Detect which cell encompasses the target text, then output its [X, Y] center coordinate. 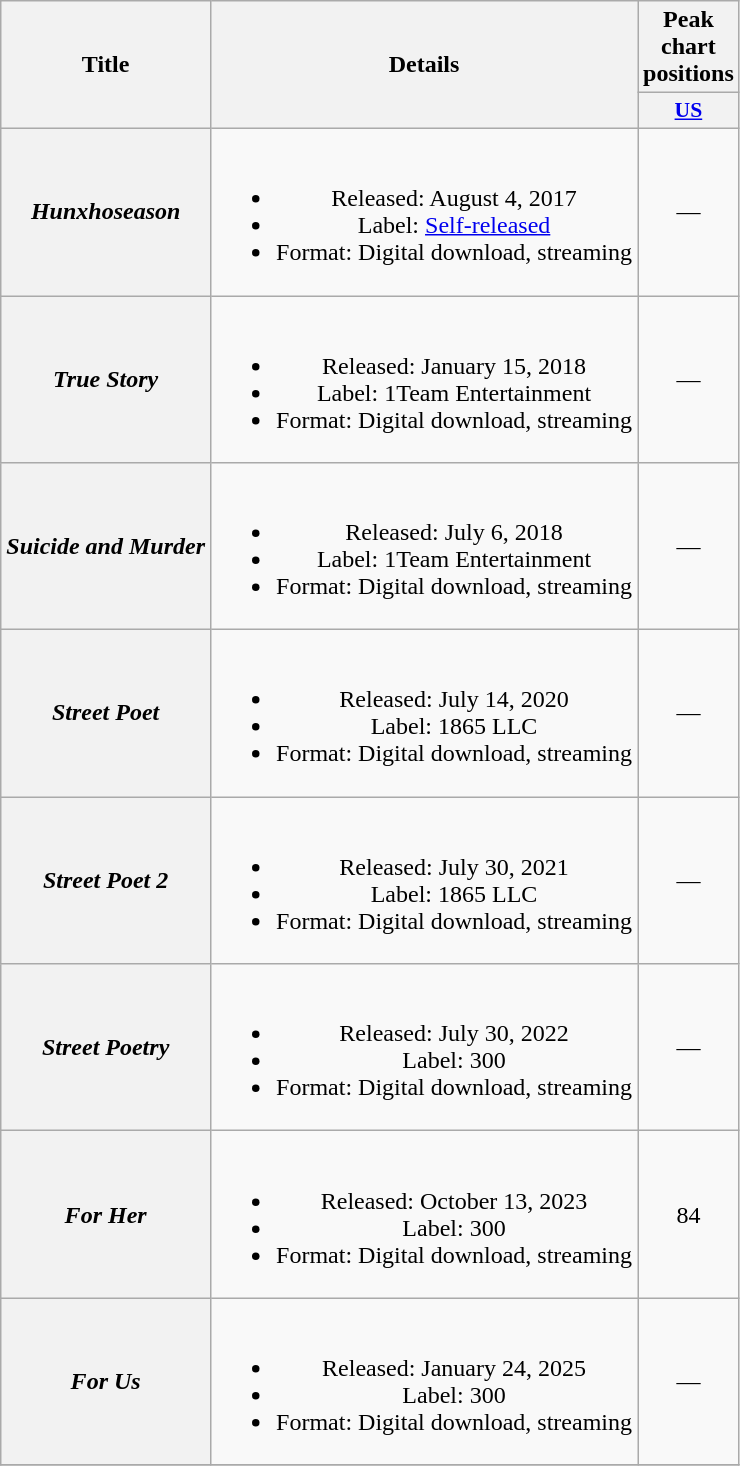
Title [106, 65]
Peak chart positions [689, 47]
Street Poetry [106, 1048]
Street Poet [106, 714]
Details [424, 65]
Released: July 30, 2022Label: 300Format: Digital download, streaming [424, 1048]
Released: August 4, 2017Label: Self-releasedFormat: Digital download, streaming [424, 212]
Released: January 15, 2018Label: 1Team EntertainmentFormat: Digital download, streaming [424, 380]
Suicide and Murder [106, 546]
US [689, 111]
Released: July 6, 2018Label: 1Team EntertainmentFormat: Digital download, streaming [424, 546]
Street Poet 2 [106, 880]
Released: October 13, 2023Label: 300Format: Digital download, streaming [424, 1214]
Released: January 24, 2025Label: 300Format: Digital download, streaming [424, 1382]
True Story [106, 380]
Released: July 14, 2020Label: 1865 LLCFormat: Digital download, streaming [424, 714]
84 [689, 1214]
For Us [106, 1382]
Hunxhoseason [106, 212]
For Her [106, 1214]
Released: July 30, 2021Label: 1865 LLCFormat: Digital download, streaming [424, 880]
